Detect which cell encompasses the target text, then output its (X, Y) center coordinate. 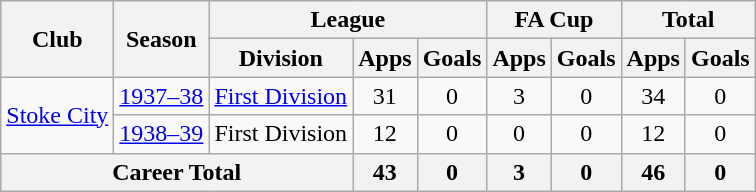
Division (281, 58)
FA Cup (554, 20)
46 (653, 172)
Career Total (177, 172)
Club (58, 39)
1938–39 (162, 134)
43 (385, 172)
1937–38 (162, 96)
League (348, 20)
Stoke City (58, 115)
34 (653, 96)
Season (162, 39)
31 (385, 96)
Total (688, 20)
